Scan for the cell matching the given text and deliver its (X, Y) coordinate at center. 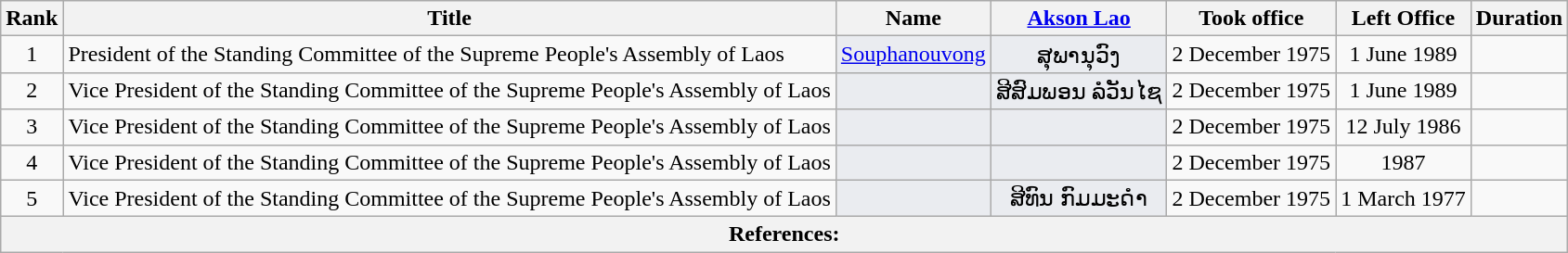
3 (32, 127)
Duration (1519, 19)
12 July 1986 (1404, 127)
5 (32, 198)
Akson Lao (1079, 19)
Title (449, 19)
References: (784, 234)
2 (32, 91)
4 (32, 162)
ສີທົນ ກົມມະດຳ (1079, 198)
Took office (1251, 19)
1 March 1977 (1404, 198)
1987 (1404, 162)
Left Office (1404, 19)
Souphanouvong (914, 55)
1 (32, 55)
ສີສົມພອນ ລໍວັນໄຊ (1079, 91)
President of the Standing Committee of the Supreme People's Assembly of Laos (449, 55)
Rank (32, 19)
ສຸພານຸວົງ (1079, 55)
Name (914, 19)
